Scan for the cell matching the given text and deliver its [x, y] coordinate at center. 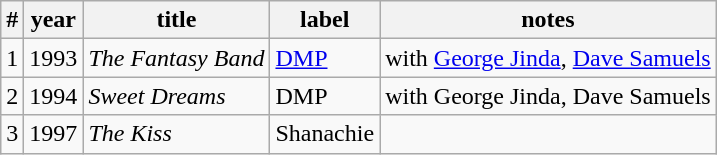
1997 [54, 134]
3 [12, 134]
2 [12, 96]
1993 [54, 58]
1 [12, 58]
The Kiss [176, 134]
# [12, 20]
Sweet Dreams [176, 96]
year [54, 20]
title [176, 20]
Shanachie [325, 134]
The Fantasy Band [176, 58]
1994 [54, 96]
notes [548, 20]
label [325, 20]
